Find where the given text appears and provide that cell's center as [x, y] coordinate. 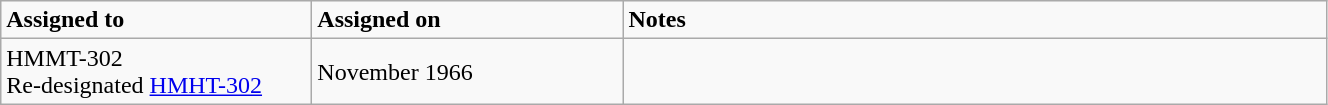
HMMT-302Re-designated HMHT-302 [156, 72]
Assigned to [156, 20]
Assigned on [468, 20]
November 1966 [468, 72]
Notes [975, 20]
